Detect which cell encompasses the target text, then output its (X, Y) center coordinate. 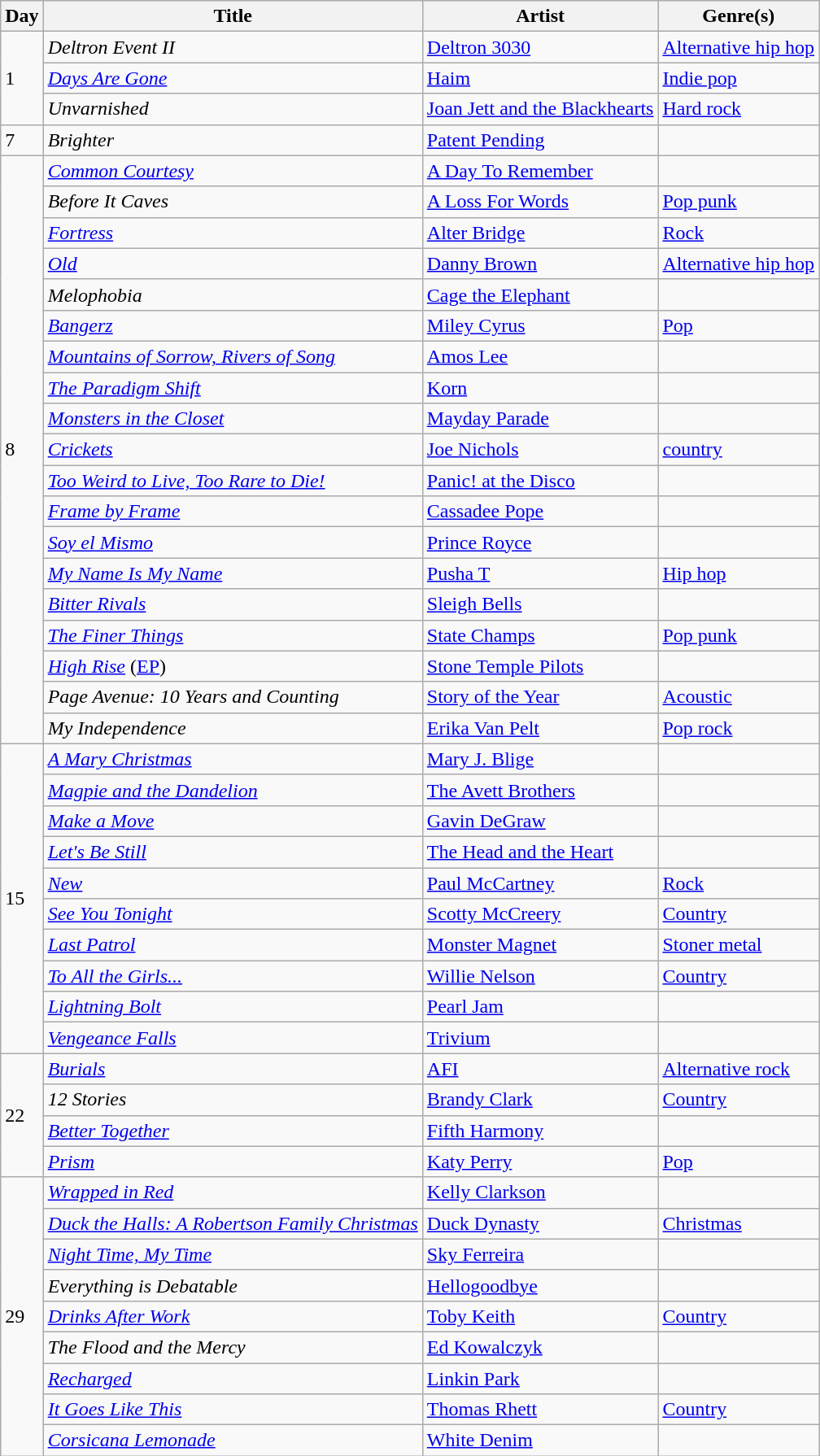
Old (233, 264)
See You Tonight (233, 914)
Melophobia (233, 294)
Acoustic (739, 697)
Stoner metal (739, 945)
Korn (540, 388)
State Champs (540, 635)
Day (22, 16)
Fortress (233, 233)
Make a Move (233, 821)
Alternative rock (739, 1069)
Duck the Halls: A Robertson Family Christmas (233, 1223)
Monsters in the Closet (233, 419)
My Independence (233, 728)
A Loss For Words (540, 202)
Genre(s) (739, 16)
The Paradigm Shift (233, 388)
Bangerz (233, 325)
Deltron 3030 (540, 47)
Hellogoodbye (540, 1285)
Everything is Debatable (233, 1285)
Hip hop (739, 573)
It Goes Like This (233, 1410)
Sky Ferreira (540, 1254)
Before It Caves (233, 202)
Christmas (739, 1223)
Cage the Elephant (540, 294)
Days Are Gone (233, 78)
White Denim (540, 1441)
The Head and the Heart (540, 852)
Brandy Clark (540, 1100)
A Mary Christmas (233, 759)
Better Together (233, 1131)
22 (22, 1115)
The Avett Brothers (540, 790)
Brighter (233, 140)
Unvarnished (233, 109)
1 (22, 78)
Page Avenue: 10 Years and Counting (233, 697)
My Name Is My Name (233, 573)
Duck Dynasty (540, 1223)
Katy Perry (540, 1162)
Joan Jett and the Blackhearts (540, 109)
Scotty McCreery (540, 914)
Miley Cyrus (540, 325)
Stone Temple Pilots (540, 666)
Erika Van Pelt (540, 728)
29 (22, 1316)
Thomas Rhett (540, 1410)
Gavin DeGraw (540, 821)
Pusha T (540, 573)
Mayday Parade (540, 419)
Lightning Bolt (233, 1007)
8 (22, 449)
Fifth Harmony (540, 1131)
15 (22, 898)
Magpie and the Dandelion (233, 790)
Ed Kowalczyk (540, 1347)
Bitter Rivals (233, 604)
Joe Nichols (540, 450)
The Flood and the Mercy (233, 1347)
Story of the Year (540, 697)
Title (233, 16)
Vengeance Falls (233, 1038)
7 (22, 140)
Soy el Mismo (233, 543)
Too Weird to Live, Too Rare to Die! (233, 481)
Alter Bridge (540, 233)
High Rise (EP) (233, 666)
Panic! at the Disco (540, 481)
Prince Royce (540, 543)
To All the Girls... (233, 976)
Cassadee Pope (540, 512)
AFI (540, 1069)
Paul McCartney (540, 883)
Linkin Park (540, 1379)
Danny Brown (540, 264)
Mountains of Sorrow, Rivers of Song (233, 356)
Corsicana Lemonade (233, 1441)
country (739, 450)
Haim (540, 78)
A Day To Remember (540, 171)
Let's Be Still (233, 852)
Drinks After Work (233, 1316)
Recharged (233, 1379)
Hard rock (739, 109)
Willie Nelson (540, 976)
Burials (233, 1069)
Kelly Clarkson (540, 1192)
Patent Pending (540, 140)
Monster Magnet (540, 945)
Mary J. Blige (540, 759)
Common Courtesy (233, 171)
New (233, 883)
Sleigh Bells (540, 604)
12 Stories (233, 1100)
Artist (540, 16)
Crickets (233, 450)
Toby Keith (540, 1316)
Pop rock (739, 728)
Amos Lee (540, 356)
Pearl Jam (540, 1007)
Prism (233, 1162)
Trivium (540, 1038)
Frame by Frame (233, 512)
Indie pop (739, 78)
The Finer Things (233, 635)
Wrapped in Red (233, 1192)
Deltron Event II (233, 47)
Night Time, My Time (233, 1254)
Last Patrol (233, 945)
